Return the (x, y) coordinate for the center point of the cell that contains the specified text.  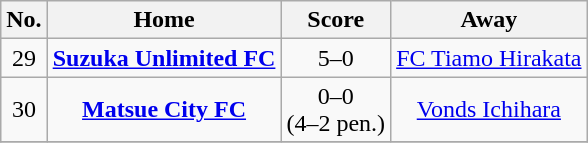
5–0 (336, 58)
Suzuka Unlimited FC (164, 58)
0–0(4–2 pen.) (336, 110)
30 (24, 110)
Away (489, 20)
No. (24, 20)
FC Tiamo Hirakata (489, 58)
Matsue City FC (164, 110)
Vonds Ichihara (489, 110)
Score (336, 20)
Home (164, 20)
29 (24, 58)
